Capture the cell that displays the provided text and extract its (X, Y) central coordinate. 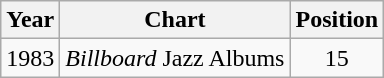
15 (337, 58)
Position (337, 20)
Year (30, 20)
Chart (175, 20)
1983 (30, 58)
Billboard Jazz Albums (175, 58)
